For the text-containing cell, return its midpoint in (x, y) coordinate format. 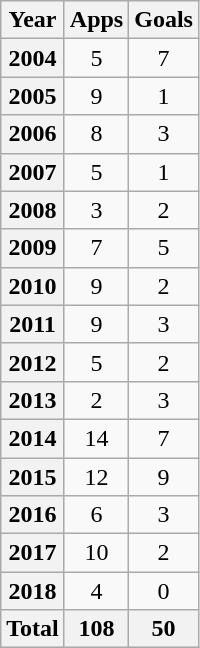
2008 (33, 210)
2018 (33, 591)
2012 (33, 362)
12 (96, 477)
2016 (33, 515)
2017 (33, 553)
2007 (33, 172)
2009 (33, 248)
Total (33, 629)
2014 (33, 438)
2013 (33, 400)
10 (96, 553)
0 (164, 591)
4 (96, 591)
2005 (33, 96)
2006 (33, 134)
2011 (33, 324)
Apps (96, 20)
2004 (33, 58)
Goals (164, 20)
8 (96, 134)
50 (164, 629)
2015 (33, 477)
108 (96, 629)
Year (33, 20)
14 (96, 438)
6 (96, 515)
2010 (33, 286)
